Find where the given text appears and provide that cell's center as (x, y) coordinate. 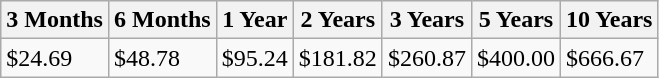
$400.00 (516, 58)
10 Years (609, 20)
5 Years (516, 20)
$260.87 (426, 58)
$95.24 (254, 58)
$48.78 (162, 58)
1 Year (254, 20)
$181.82 (338, 58)
3 Years (426, 20)
6 Months (162, 20)
2 Years (338, 20)
$24.69 (55, 58)
3 Months (55, 20)
$666.67 (609, 58)
